Detect which cell encompasses the target text, then output its [X, Y] center coordinate. 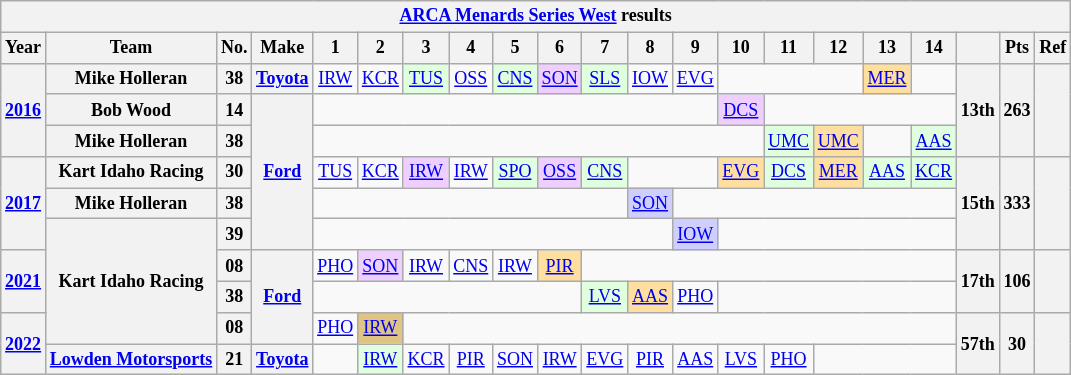
2017 [24, 204]
Bob Wood [130, 110]
39 [234, 234]
21 [234, 360]
6 [560, 48]
2022 [24, 343]
13th [978, 110]
9 [695, 48]
Pts [1017, 48]
2 [380, 48]
Lowden Motorsports [130, 360]
1 [336, 48]
2021 [24, 281]
11 [789, 48]
Make [282, 48]
17th [978, 281]
5 [516, 48]
12 [838, 48]
4 [471, 48]
ARCA Menards Series West results [536, 16]
8 [650, 48]
No. [234, 48]
57th [978, 343]
106 [1017, 281]
263 [1017, 110]
7 [605, 48]
3 [426, 48]
10 [741, 48]
Year [24, 48]
13 [887, 48]
Team [130, 48]
SLS [605, 78]
SPO [516, 172]
15th [978, 204]
333 [1017, 204]
Ref [1053, 48]
2016 [24, 110]
